From the cell containing the given text, extract its center point as [x, y] coordinate. 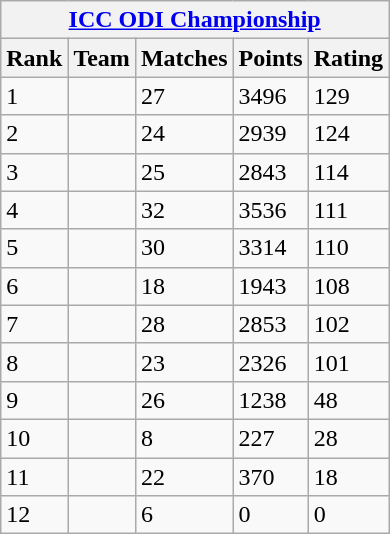
1943 [270, 286]
12 [34, 515]
26 [184, 400]
3 [34, 172]
10 [34, 438]
3314 [270, 248]
102 [348, 324]
2326 [270, 362]
101 [348, 362]
129 [348, 96]
30 [184, 248]
5 [34, 248]
2843 [270, 172]
111 [348, 210]
3536 [270, 210]
Team [102, 58]
2939 [270, 134]
Rank [34, 58]
2853 [270, 324]
114 [348, 172]
25 [184, 172]
32 [184, 210]
370 [270, 477]
24 [184, 134]
7 [34, 324]
124 [348, 134]
Rating [348, 58]
108 [348, 286]
Points [270, 58]
48 [348, 400]
1238 [270, 400]
9 [34, 400]
110 [348, 248]
4 [34, 210]
227 [270, 438]
11 [34, 477]
1 [34, 96]
Matches [184, 58]
3496 [270, 96]
ICC ODI Championship [195, 20]
27 [184, 96]
23 [184, 362]
2 [34, 134]
22 [184, 477]
